Search for the cell housing the specified text and yield its (x, y) center coordinate. 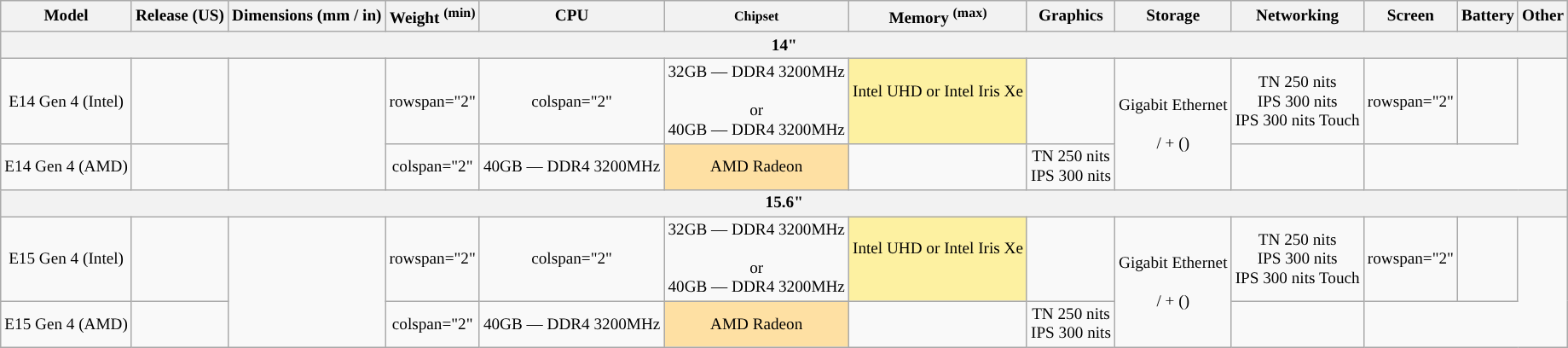
Chipset (757, 17)
Battery (1489, 17)
E14 Gen 4 (Intel) (67, 101)
Other (1542, 17)
E15 Gen 4 (Intel) (67, 259)
Weight (min) (432, 17)
E14 Gen 4 (AMD) (67, 166)
Model (67, 17)
Screen (1410, 17)
14" (784, 45)
Dimensions (mm / in) (307, 17)
15.6" (784, 203)
Release (US) (179, 17)
Storage (1173, 17)
CPU (571, 17)
Graphics (1071, 17)
Networking (1298, 17)
Memory (max) (938, 17)
E15 Gen 4 (AMD) (67, 324)
